Return the (X, Y) coordinate for the center point of the cell that contains the specified text.  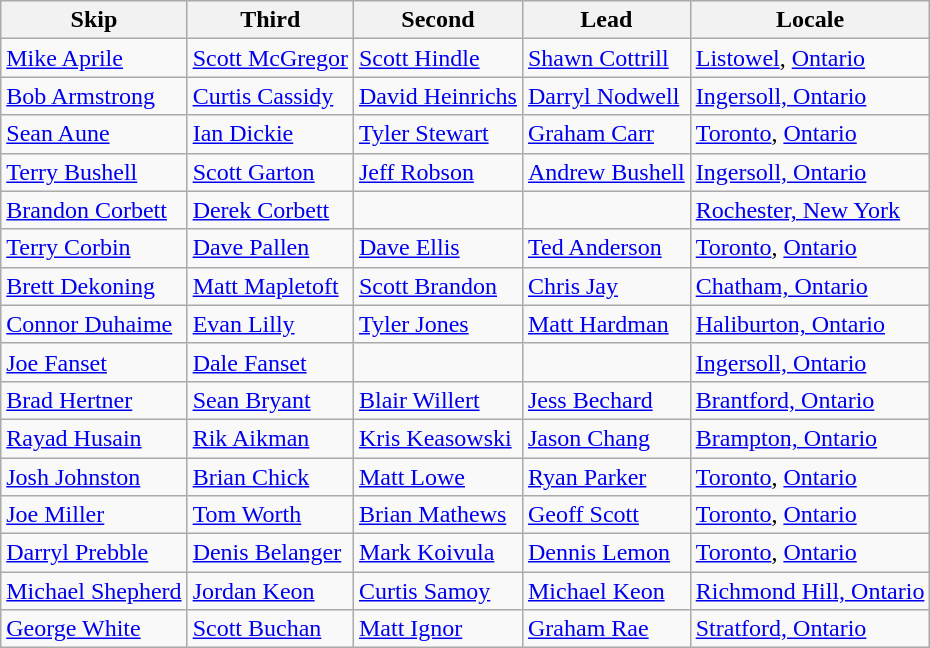
Joe Miller (94, 515)
Shawn Cottrill (606, 58)
Tom Worth (270, 515)
Joe Fanset (94, 362)
Dave Ellis (438, 248)
Scott Brandon (438, 286)
Michael Shepherd (94, 591)
Tyler Jones (438, 324)
Ted Anderson (606, 248)
Kris Keasowski (438, 438)
Chatham, Ontario (810, 286)
Rochester, New York (810, 210)
Brampton, Ontario (810, 438)
Bob Armstrong (94, 96)
Ryan Parker (606, 477)
Scott Buchan (270, 629)
Evan Lilly (270, 324)
Curtis Samoy (438, 591)
Matt Mapletoft (270, 286)
Graham Rae (606, 629)
Tyler Stewart (438, 134)
Mark Koivula (438, 553)
Sean Bryant (270, 400)
Ian Dickie (270, 134)
Michael Keon (606, 591)
Brad Hertner (94, 400)
Geoff Scott (606, 515)
Scott McGregor (270, 58)
Brantford, Ontario (810, 400)
Brian Mathews (438, 515)
Lead (606, 20)
Jason Chang (606, 438)
Graham Carr (606, 134)
Brett Dekoning (94, 286)
Matt Ignor (438, 629)
Darryl Nodwell (606, 96)
George White (94, 629)
Curtis Cassidy (270, 96)
Dale Fanset (270, 362)
Stratford, Ontario (810, 629)
Matt Hardman (606, 324)
Scott Garton (270, 172)
Josh Johnston (94, 477)
Scott Hindle (438, 58)
Brian Chick (270, 477)
Sean Aune (94, 134)
Darryl Prebble (94, 553)
Dennis Lemon (606, 553)
Jess Bechard (606, 400)
Rik Aikman (270, 438)
Haliburton, Ontario (810, 324)
Jordan Keon (270, 591)
Matt Lowe (438, 477)
Connor Duhaime (94, 324)
Listowel, Ontario (810, 58)
Andrew Bushell (606, 172)
Locale (810, 20)
Derek Corbett (270, 210)
Mike Aprile (94, 58)
Second (438, 20)
David Heinrichs (438, 96)
Rayad Husain (94, 438)
Dave Pallen (270, 248)
Terry Corbin (94, 248)
Terry Bushell (94, 172)
Third (270, 20)
Jeff Robson (438, 172)
Brandon Corbett (94, 210)
Richmond Hill, Ontario (810, 591)
Skip (94, 20)
Denis Belanger (270, 553)
Blair Willert (438, 400)
Chris Jay (606, 286)
